Identify which cell holds the provided text, then report its (X, Y) central coordinate. 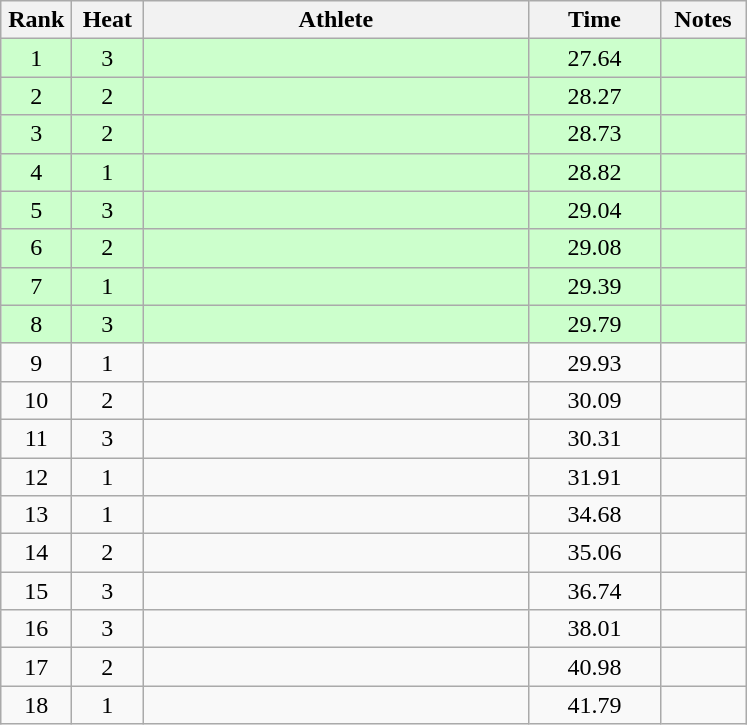
29.93 (594, 362)
41.79 (594, 705)
9 (36, 362)
Notes (703, 20)
29.04 (594, 210)
28.27 (594, 96)
28.82 (594, 172)
4 (36, 172)
16 (36, 629)
28.73 (594, 134)
30.31 (594, 438)
36.74 (594, 591)
7 (36, 286)
29.39 (594, 286)
38.01 (594, 629)
17 (36, 667)
Time (594, 20)
Heat (108, 20)
15 (36, 591)
8 (36, 324)
11 (36, 438)
34.68 (594, 515)
14 (36, 553)
Rank (36, 20)
30.09 (594, 400)
13 (36, 515)
18 (36, 705)
27.64 (594, 58)
6 (36, 248)
31.91 (594, 477)
29.08 (594, 248)
10 (36, 400)
40.98 (594, 667)
Athlete (336, 20)
29.79 (594, 324)
12 (36, 477)
5 (36, 210)
35.06 (594, 553)
